Scan for the cell matching the given text and deliver its (X, Y) coordinate at center. 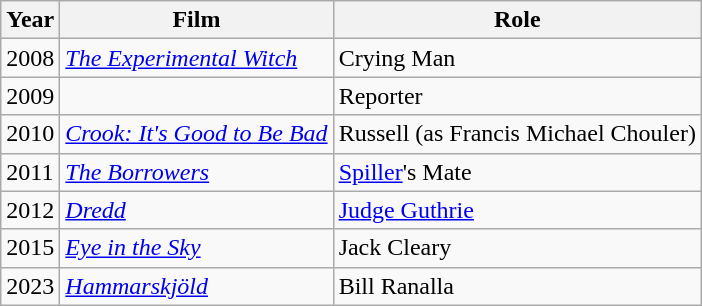
The Borrowers (196, 172)
2023 (30, 286)
2009 (30, 96)
Jack Cleary (517, 248)
2015 (30, 248)
2012 (30, 210)
Year (30, 20)
2008 (30, 58)
Russell (as Francis Michael Chouler) (517, 134)
Crook: It's Good to Be Bad (196, 134)
The Experimental Witch (196, 58)
Eye in the Sky (196, 248)
2010 (30, 134)
Judge Guthrie (517, 210)
Crying Man (517, 58)
Spiller's Mate (517, 172)
Role (517, 20)
Dredd (196, 210)
Hammarskjöld (196, 286)
Film (196, 20)
2011 (30, 172)
Reporter (517, 96)
Bill Ranalla (517, 286)
